For the text-containing cell, return its midpoint in (X, Y) coordinate format. 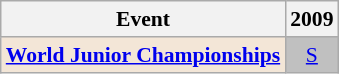
2009 (312, 19)
Event (143, 19)
World Junior Championships (143, 55)
S (312, 55)
